Locate the cell with the specified text and output its (x, y) center coordinate. 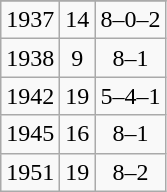
16 (78, 134)
1942 (30, 96)
8–0–2 (130, 20)
1938 (30, 58)
8–2 (130, 172)
14 (78, 20)
5–4–1 (130, 96)
1945 (30, 134)
1937 (30, 20)
9 (78, 58)
1951 (30, 172)
